Scan for the cell matching the given text and deliver its [X, Y] coordinate at center. 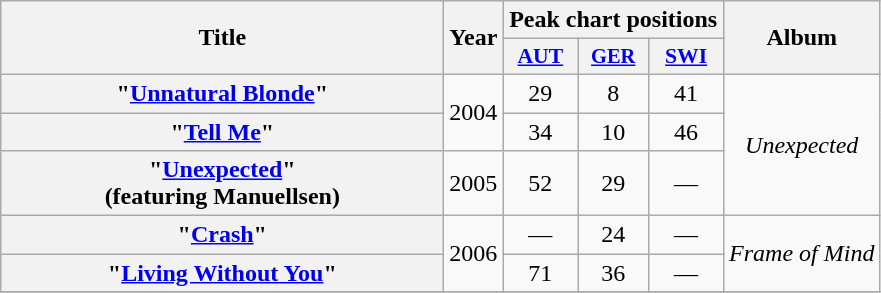
34 [540, 131]
Album [802, 38]
8 [614, 93]
"Unnatural Blonde" [222, 93]
46 [686, 131]
Frame of Mind [802, 254]
36 [614, 273]
Title [222, 38]
AUT [540, 57]
2006 [474, 254]
GER [614, 57]
71 [540, 273]
Peak chart positions [614, 20]
"Crash" [222, 235]
"Unexpected" (featuring Manuellsen) [222, 184]
10 [614, 131]
"Living Without You" [222, 273]
Unexpected [802, 144]
SWI [686, 57]
2004 [474, 112]
"Tell Me" [222, 131]
24 [614, 235]
Year [474, 38]
41 [686, 93]
2005 [474, 184]
52 [540, 184]
